Detect which cell encompasses the target text, then output its (x, y) center coordinate. 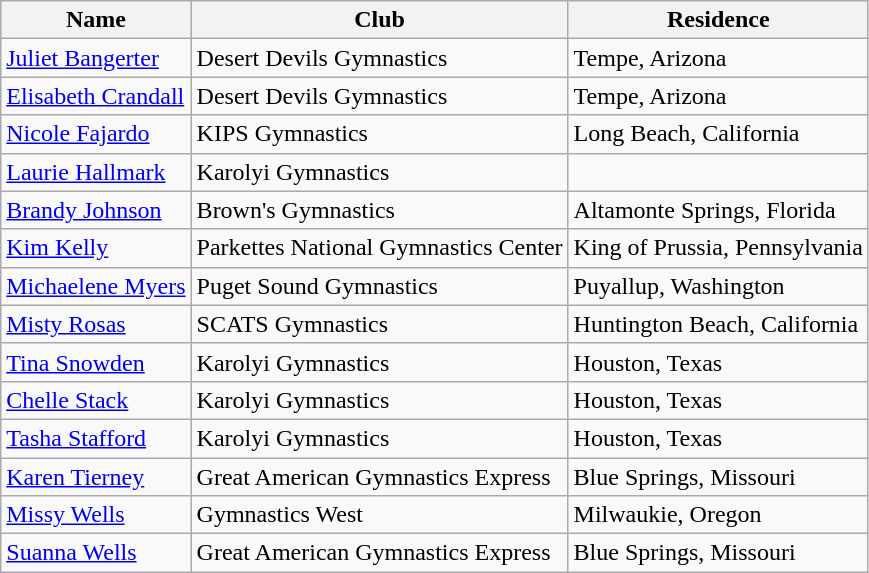
Milwaukie, Oregon (718, 515)
Residence (718, 20)
KIPS Gymnastics (380, 134)
Karen Tierney (96, 477)
Nicole Fajardo (96, 134)
Juliet Bangerter (96, 58)
Tina Snowden (96, 362)
Suanna Wells (96, 553)
Misty Rosas (96, 324)
Gymnastics West (380, 515)
Club (380, 20)
King of Prussia, Pennsylvania (718, 248)
Name (96, 20)
Long Beach, California (718, 134)
Puyallup, Washington (718, 286)
Missy Wells (96, 515)
SCATS Gymnastics (380, 324)
Altamonte Springs, Florida (718, 210)
Huntington Beach, California (718, 324)
Parkettes National Gymnastics Center (380, 248)
Michaelene Myers (96, 286)
Chelle Stack (96, 400)
Brown's Gymnastics (380, 210)
Brandy Johnson (96, 210)
Laurie Hallmark (96, 172)
Kim Kelly (96, 248)
Elisabeth Crandall (96, 96)
Tasha Stafford (96, 438)
Puget Sound Gymnastics (380, 286)
